Return the (x, y) coordinate for the center point of the cell that contains the specified text.  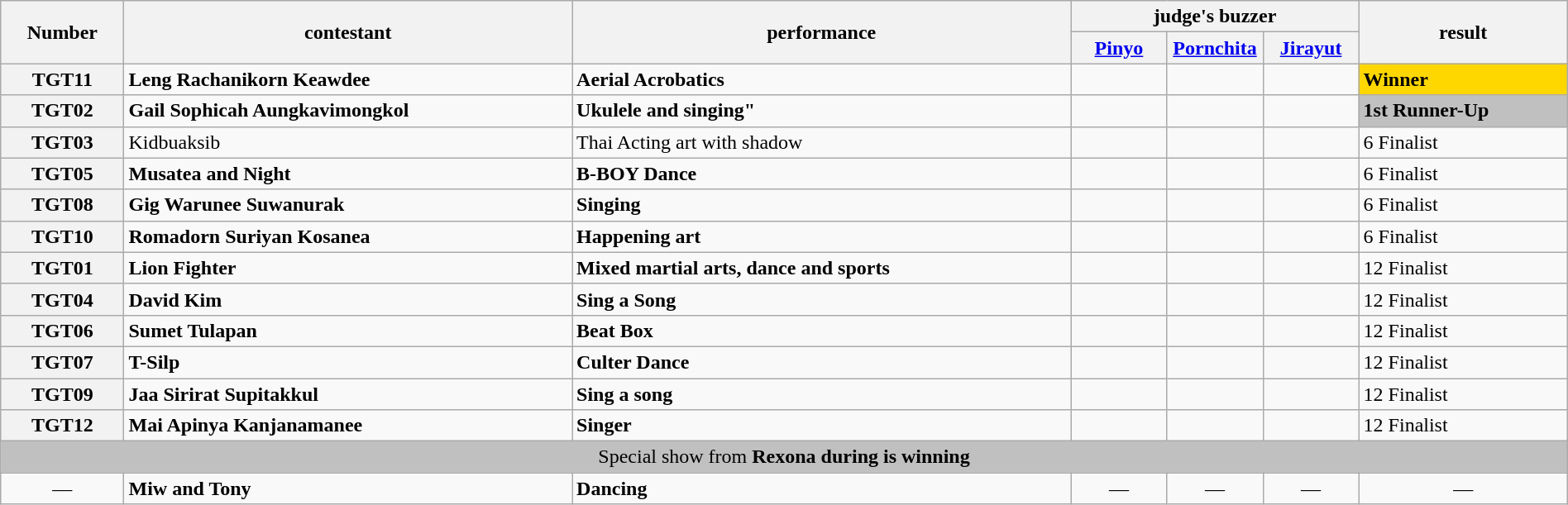
TGT02 (63, 111)
Special show from Rexona during is winning (784, 457)
TGT08 (63, 205)
Mixed martial arts, dance and sports (822, 268)
Aerial Acrobatics (822, 79)
Singing (822, 205)
Number (63, 32)
Thai Acting art with shadow (822, 142)
Sumet Tulapan (348, 331)
TGT01 (63, 268)
judge's buzzer (1215, 17)
Kidbuaksib (348, 142)
Ukulele and singing" (822, 111)
Pinyo (1119, 48)
TGT09 (63, 394)
contestant (348, 32)
Leng Rachanikorn Keawdee (348, 79)
Miw and Tony (348, 488)
David Kim (348, 299)
T-Silp (348, 362)
Culter Dance (822, 362)
Jirayut (1311, 48)
Pornchita (1215, 48)
Gig Warunee Suwanurak (348, 205)
performance (822, 32)
Lion Fighter (348, 268)
TGT06 (63, 331)
Dancing (822, 488)
TGT04 (63, 299)
Sing a song (822, 394)
TGT10 (63, 236)
TGT12 (63, 426)
TGT11 (63, 79)
Winner (1463, 79)
Gail Sophicah Aungkavimongkol (348, 111)
B-BOY Dance (822, 174)
Musatea and Night (348, 174)
TGT03 (63, 142)
TGT05 (63, 174)
Jaa Sirirat Supitakkul (348, 394)
TGT07 (63, 362)
Happening art (822, 236)
result (1463, 32)
Beat Box (822, 331)
Singer (822, 426)
Mai Apinya Kanjanamanee (348, 426)
Sing a Song (822, 299)
1st Runner-Up (1463, 111)
Romadorn Suriyan Kosanea (348, 236)
